Output the [X, Y] coordinate of the center of the cell containing the given text.  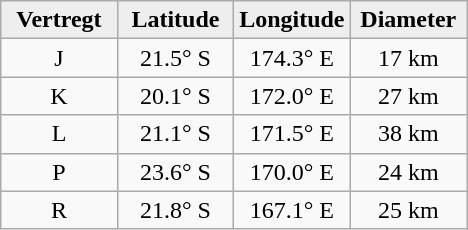
27 km [408, 96]
Vertregt [59, 20]
174.3° E [292, 58]
172.0° E [292, 96]
24 km [408, 172]
L [59, 134]
J [59, 58]
Diameter [408, 20]
170.0° E [292, 172]
167.1° E [292, 210]
21.8° S [175, 210]
R [59, 210]
K [59, 96]
21.1° S [175, 134]
17 km [408, 58]
171.5° E [292, 134]
38 km [408, 134]
23.6° S [175, 172]
Longitude [292, 20]
21.5° S [175, 58]
20.1° S [175, 96]
25 km [408, 210]
Latitude [175, 20]
P [59, 172]
